From the cell containing the given text, extract its center point as (x, y) coordinate. 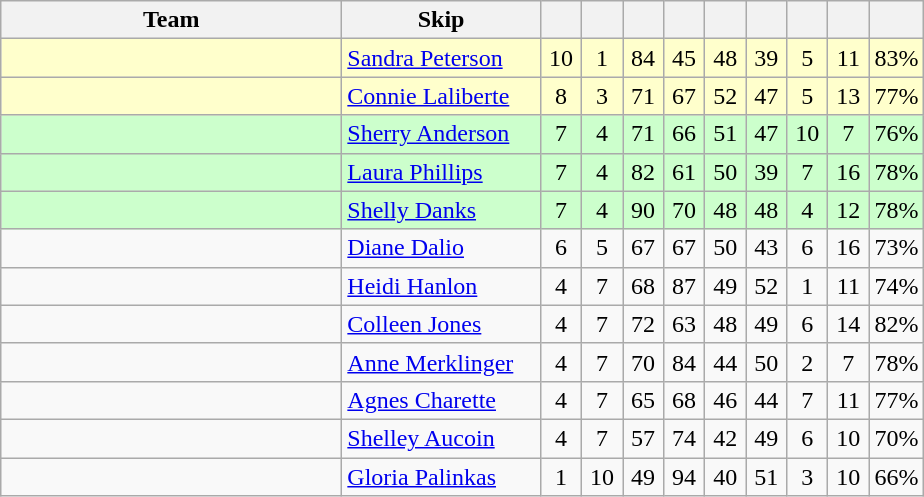
43 (766, 248)
90 (642, 210)
Sherry Anderson (442, 134)
Laura Phillips (442, 172)
Sandra Peterson (442, 58)
Team (172, 20)
63 (684, 324)
Skip (442, 20)
66% (896, 477)
87 (684, 286)
82% (896, 324)
Shelly Danks (442, 210)
61 (684, 172)
42 (726, 438)
13 (848, 96)
70% (896, 438)
65 (642, 400)
94 (684, 477)
82 (642, 172)
66 (684, 134)
Agnes Charette (442, 400)
Colleen Jones (442, 324)
74% (896, 286)
73% (896, 248)
Heidi Hanlon (442, 286)
45 (684, 58)
46 (726, 400)
72 (642, 324)
Connie Laliberte (442, 96)
14 (848, 324)
Diane Dalio (442, 248)
76% (896, 134)
Anne Merklinger (442, 362)
57 (642, 438)
Shelley Aucoin (442, 438)
2 (808, 362)
74 (684, 438)
83% (896, 58)
Gloria Palinkas (442, 477)
40 (726, 477)
12 (848, 210)
8 (560, 96)
